Extract the (X, Y) coordinate from the center of the cell holding the provided text.  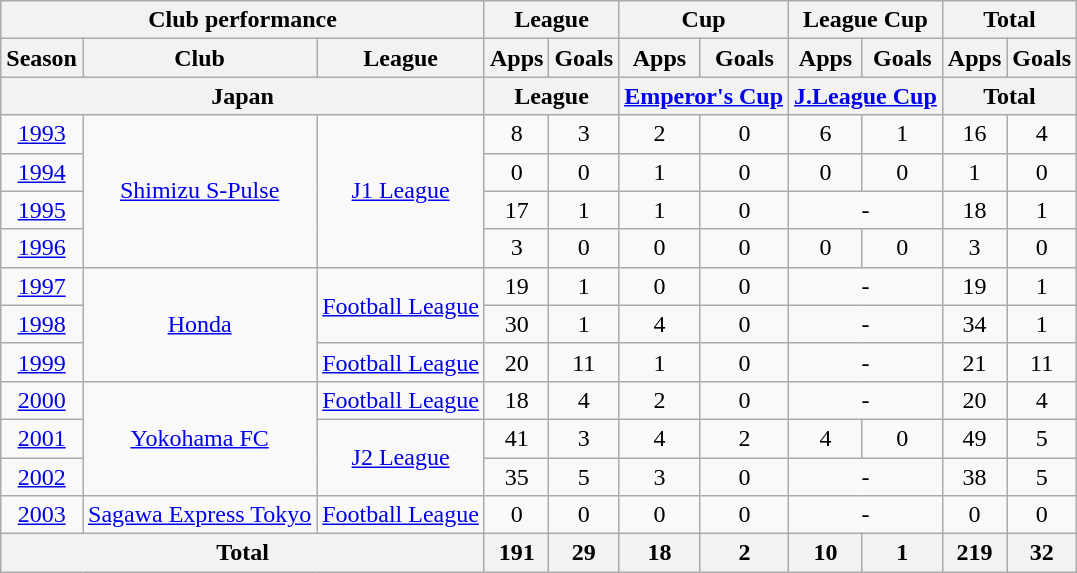
17 (516, 210)
Club performance (243, 20)
10 (826, 553)
29 (584, 553)
Sagawa Express Tokyo (199, 515)
2002 (42, 477)
35 (516, 477)
16 (974, 134)
2003 (42, 515)
J.League Cup (866, 96)
49 (974, 438)
Cup (704, 20)
1993 (42, 134)
1994 (42, 172)
1996 (42, 248)
34 (974, 324)
1999 (42, 362)
30 (516, 324)
Emperor's Cup (704, 96)
8 (516, 134)
1998 (42, 324)
21 (974, 362)
League Cup (866, 20)
1995 (42, 210)
Shimizu S-Pulse (199, 191)
219 (974, 553)
1997 (42, 286)
191 (516, 553)
2001 (42, 438)
J2 League (401, 457)
J1 League (401, 191)
Yokohama FC (199, 438)
Honda (199, 324)
6 (826, 134)
Season (42, 58)
41 (516, 438)
38 (974, 477)
32 (1042, 553)
Club (199, 58)
2000 (42, 400)
Japan (243, 96)
